Find where the given text appears and provide that cell's center as (x, y) coordinate. 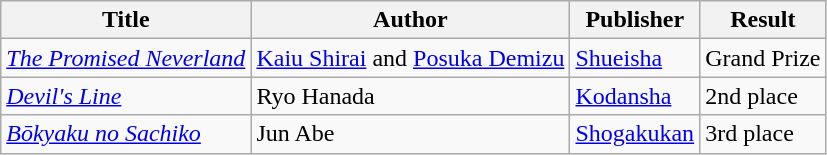
Bōkyaku no Sachiko (126, 134)
Devil's Line (126, 96)
Title (126, 20)
Jun Abe (410, 134)
Kaiu Shirai and Posuka Demizu (410, 58)
3rd place (763, 134)
The Promised Neverland (126, 58)
2nd place (763, 96)
Kodansha (635, 96)
Author (410, 20)
Shueisha (635, 58)
Shogakukan (635, 134)
Ryo Hanada (410, 96)
Result (763, 20)
Grand Prize (763, 58)
Publisher (635, 20)
